Provide the (x, y) coordinate of the cell's center where the given text is located.  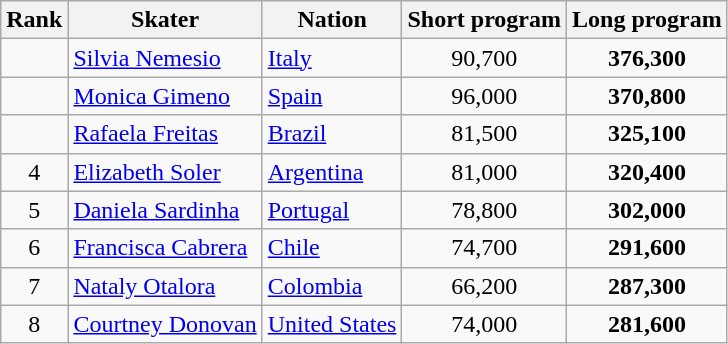
281,600 (648, 324)
287,300 (648, 286)
Colombia (332, 286)
320,400 (648, 172)
Nation (332, 20)
Italy (332, 58)
90,700 (484, 58)
Francisca Cabrera (165, 248)
4 (34, 172)
66,200 (484, 286)
8 (34, 324)
Spain (332, 96)
81,000 (484, 172)
Portugal (332, 210)
81,500 (484, 134)
Rafaela Freitas (165, 134)
74,700 (484, 248)
Argentina (332, 172)
78,800 (484, 210)
325,100 (648, 134)
Chile (332, 248)
376,300 (648, 58)
Courtney Donovan (165, 324)
291,600 (648, 248)
Daniela Sardinha (165, 210)
Skater (165, 20)
7 (34, 286)
Nataly Otalora (165, 286)
302,000 (648, 210)
Silvia Nemesio (165, 58)
6 (34, 248)
United States (332, 324)
Long program (648, 20)
370,800 (648, 96)
96,000 (484, 96)
Short program (484, 20)
Rank (34, 20)
74,000 (484, 324)
Monica Gimeno (165, 96)
Brazil (332, 134)
5 (34, 210)
Elizabeth Soler (165, 172)
